Locate the cell with the specified text and output its [X, Y] center coordinate. 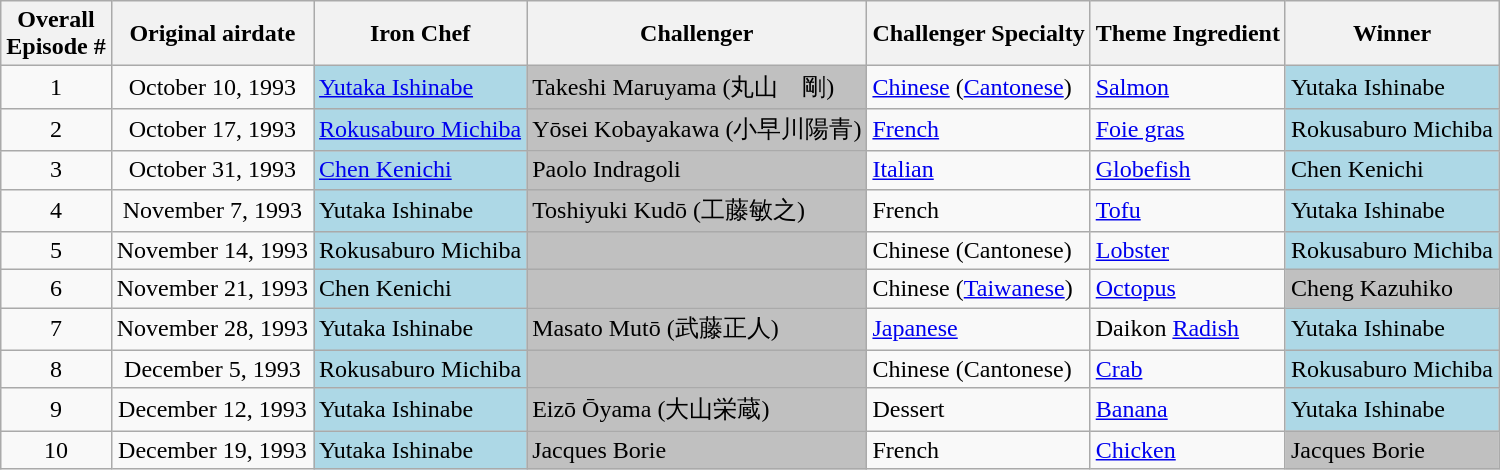
October 17, 1993 [212, 130]
Octopus [1188, 289]
OverallEpisode # [56, 34]
Iron Chef [420, 34]
Yōsei Kobayakawa (小早川陽青) [697, 130]
Eizō Ōyama (大山栄蔵) [697, 410]
Winner [1392, 34]
November 28, 1993 [212, 330]
November 7, 1993 [212, 210]
Cheng Kazuhiko [1392, 289]
Globefish [1188, 170]
Takeshi Maruyama (丸山 剛) [697, 88]
2 [56, 130]
Banana [1188, 410]
Theme Ingredient [1188, 34]
Tofu [1188, 210]
Toshiyuki Kudō (工藤敏之) [697, 210]
9 [56, 410]
10 [56, 450]
Paolo Indragoli [697, 170]
November 14, 1993 [212, 251]
7 [56, 330]
Dessert [978, 410]
Crab [1188, 369]
Lobster [1188, 251]
Italian [978, 170]
Challenger Specialty [978, 34]
Chinese (Taiwanese) [978, 289]
1 [56, 88]
Foie gras [1188, 130]
Masato Mutō (武藤正人) [697, 330]
6 [56, 289]
December 5, 1993 [212, 369]
Chicken [1188, 450]
3 [56, 170]
Daikon Radish [1188, 330]
Original airdate [212, 34]
Japanese [978, 330]
5 [56, 251]
Salmon [1188, 88]
December 12, 1993 [212, 410]
8 [56, 369]
October 31, 1993 [212, 170]
4 [56, 210]
Challenger [697, 34]
October 10, 1993 [212, 88]
December 19, 1993 [212, 450]
November 21, 1993 [212, 289]
